From the cell containing the given text, extract its center point as (x, y) coordinate. 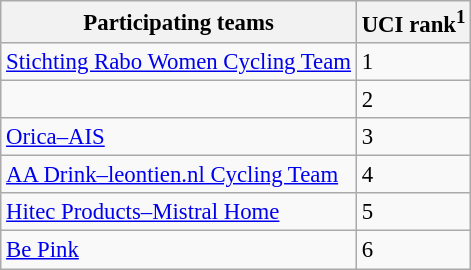
Participating teams (179, 22)
Stichting Rabo Women Cycling Team (179, 62)
6 (413, 250)
1 (413, 62)
AA Drink–leontien.nl Cycling Team (179, 175)
5 (413, 213)
Orica–AIS (179, 137)
2 (413, 100)
Be Pink (179, 250)
Hitec Products–Mistral Home (179, 213)
UCI rank1 (413, 22)
3 (413, 137)
4 (413, 175)
